Detect which cell encompasses the target text, then output its (X, Y) center coordinate. 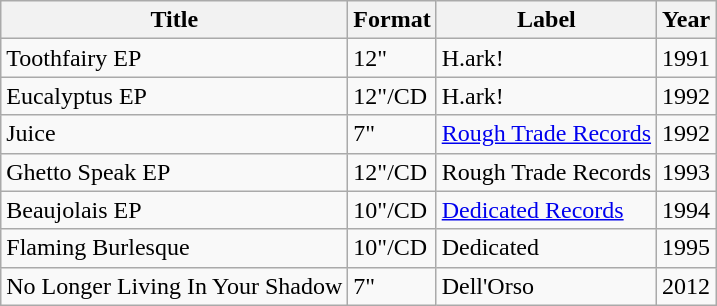
12" (392, 58)
1995 (686, 248)
Title (174, 20)
Eucalyptus EP (174, 96)
2012 (686, 286)
Format (392, 20)
Label (546, 20)
Year (686, 20)
1994 (686, 210)
Flaming Burlesque (174, 248)
Dedicated Records (546, 210)
1993 (686, 172)
Ghetto Speak EP (174, 172)
1991 (686, 58)
Toothfairy EP (174, 58)
Dell'Orso (546, 286)
Beaujolais EP (174, 210)
No Longer Living In Your Shadow (174, 286)
Dedicated (546, 248)
Juice (174, 134)
